Find where the given text appears and provide that cell's center as (x, y) coordinate. 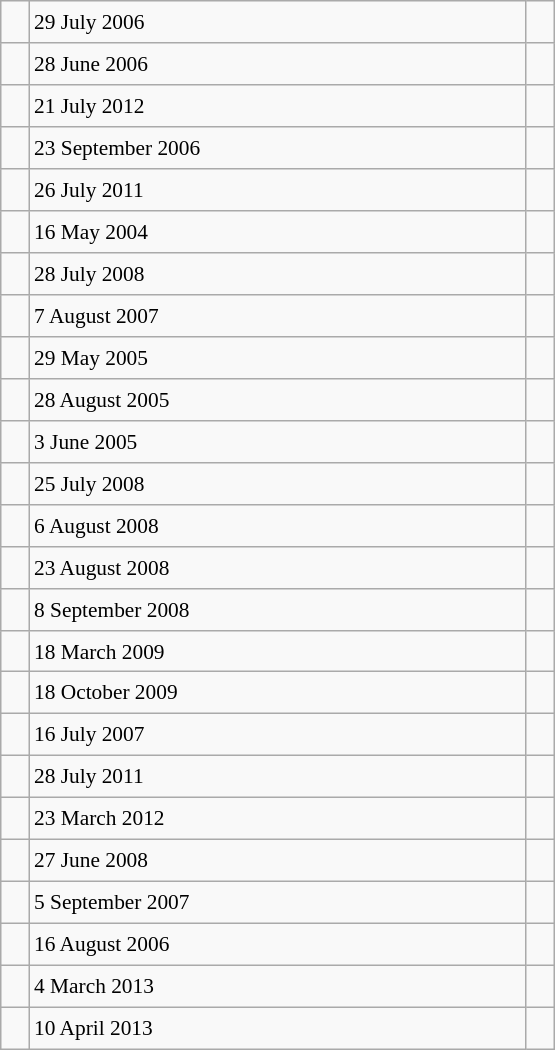
16 July 2007 (278, 735)
3 June 2005 (278, 441)
28 August 2005 (278, 399)
16 August 2006 (278, 945)
27 June 2008 (278, 861)
25 July 2008 (278, 483)
23 August 2008 (278, 567)
28 July 2008 (278, 274)
10 April 2013 (278, 1028)
18 October 2009 (278, 693)
4 March 2013 (278, 986)
28 July 2011 (278, 777)
5 September 2007 (278, 903)
28 June 2006 (278, 64)
23 March 2012 (278, 819)
23 September 2006 (278, 148)
6 August 2008 (278, 525)
29 July 2006 (278, 22)
21 July 2012 (278, 106)
18 March 2009 (278, 651)
26 July 2011 (278, 190)
7 August 2007 (278, 316)
8 September 2008 (278, 609)
16 May 2004 (278, 232)
29 May 2005 (278, 358)
